Scan for the cell matching the given text and deliver its (x, y) coordinate at center. 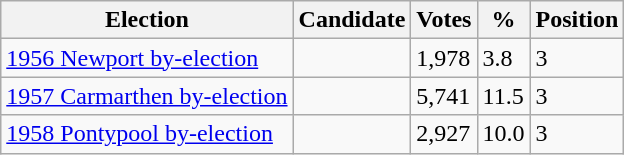
Election (147, 20)
2,927 (444, 134)
5,741 (444, 96)
10.0 (504, 134)
Votes (444, 20)
11.5 (504, 96)
1,978 (444, 58)
1956 Newport by-election (147, 58)
1957 Carmarthen by-election (147, 96)
% (504, 20)
1958 Pontypool by-election (147, 134)
3.8 (504, 58)
Position (577, 20)
Candidate (352, 20)
